Provide the [X, Y] coordinate of the cell's center where the given text is located.  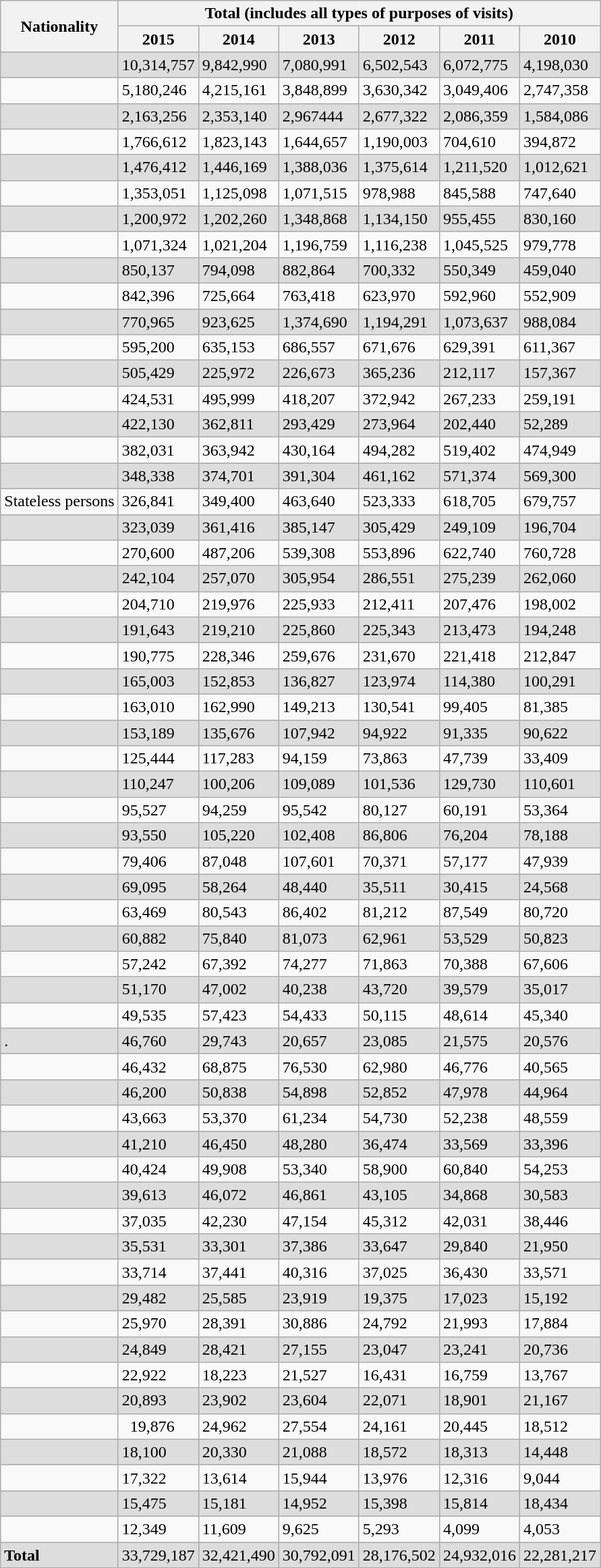
3,848,899 [318, 90]
2015 [158, 39]
45,312 [399, 1221]
194,248 [560, 630]
53,364 [560, 810]
418,207 [318, 399]
33,409 [560, 759]
15,181 [239, 1503]
923,625 [239, 322]
763,418 [318, 296]
95,542 [318, 810]
18,313 [479, 1452]
11,609 [239, 1529]
90,622 [560, 732]
54,253 [560, 1170]
100,291 [560, 681]
87,048 [239, 861]
4,198,030 [560, 65]
29,840 [479, 1247]
571,374 [479, 476]
57,177 [479, 861]
2010 [560, 39]
43,720 [399, 990]
87,549 [479, 913]
18,100 [158, 1452]
28,176,502 [399, 1555]
275,239 [479, 578]
262,060 [560, 578]
20,893 [158, 1401]
2,747,358 [560, 90]
3,630,342 [399, 90]
20,576 [560, 1041]
60,882 [158, 938]
30,583 [560, 1195]
830,160 [560, 219]
78,188 [560, 836]
35,511 [399, 887]
592,960 [479, 296]
348,338 [158, 476]
988,084 [560, 322]
94,922 [399, 732]
305,429 [399, 527]
24,962 [239, 1426]
22,071 [399, 1401]
374,701 [239, 476]
362,811 [239, 425]
91,335 [479, 732]
62,980 [399, 1066]
1,766,612 [158, 142]
46,200 [158, 1092]
58,264 [239, 887]
30,415 [479, 887]
22,281,217 [560, 1555]
19,876 [158, 1426]
114,380 [479, 681]
1,211,520 [479, 167]
61,234 [318, 1118]
33,647 [399, 1247]
505,429 [158, 373]
23,241 [479, 1349]
33,571 [560, 1272]
15,475 [158, 1503]
225,933 [318, 604]
94,159 [318, 759]
1,134,150 [399, 219]
622,740 [479, 553]
53,340 [318, 1170]
1,196,759 [318, 244]
53,529 [479, 938]
44,964 [560, 1092]
9,044 [560, 1478]
25,970 [158, 1324]
33,729,187 [158, 1555]
623,970 [399, 296]
1,190,003 [399, 142]
361,416 [239, 527]
53,370 [239, 1118]
21,527 [318, 1375]
42,230 [239, 1221]
38,446 [560, 1221]
43,663 [158, 1118]
Total (includes all types of purposes of visits) [359, 13]
75,840 [239, 938]
228,346 [239, 655]
57,423 [239, 1015]
93,550 [158, 836]
686,557 [318, 348]
1,348,868 [318, 219]
539,308 [318, 553]
162,990 [239, 707]
129,730 [479, 784]
611,367 [560, 348]
107,942 [318, 732]
198,002 [560, 604]
494,282 [399, 450]
2013 [318, 39]
202,440 [479, 425]
23,604 [318, 1401]
86,806 [399, 836]
29,743 [239, 1041]
979,778 [560, 244]
20,330 [239, 1452]
67,606 [560, 964]
15,192 [560, 1298]
39,579 [479, 990]
2,967444 [318, 116]
430,164 [318, 450]
219,976 [239, 604]
49,535 [158, 1015]
219,210 [239, 630]
33,396 [560, 1144]
81,073 [318, 938]
19,375 [399, 1298]
14,952 [318, 1503]
. [59, 1041]
760,728 [560, 553]
9,625 [318, 1529]
36,430 [479, 1272]
152,853 [239, 681]
27,554 [318, 1426]
94,259 [239, 810]
10,314,757 [158, 65]
2012 [399, 39]
2014 [239, 39]
37,035 [158, 1221]
71,863 [399, 964]
519,402 [479, 450]
68,875 [239, 1066]
57,242 [158, 964]
125,444 [158, 759]
18,901 [479, 1401]
882,864 [318, 270]
101,536 [399, 784]
1,388,036 [318, 167]
107,601 [318, 861]
34,868 [479, 1195]
212,117 [479, 373]
74,277 [318, 964]
43,105 [399, 1195]
2,677,322 [399, 116]
225,972 [239, 373]
461,162 [399, 476]
50,838 [239, 1092]
955,455 [479, 219]
110,247 [158, 784]
1,125,098 [239, 193]
51,170 [158, 990]
54,898 [318, 1092]
47,739 [479, 759]
18,512 [560, 1426]
14,448 [560, 1452]
23,047 [399, 1349]
81,385 [560, 707]
422,130 [158, 425]
293,429 [318, 425]
52,238 [479, 1118]
157,367 [560, 373]
50,823 [560, 938]
13,614 [239, 1478]
47,154 [318, 1221]
46,072 [239, 1195]
270,600 [158, 553]
394,872 [560, 142]
629,391 [479, 348]
33,301 [239, 1247]
1,202,260 [239, 219]
136,827 [318, 681]
28,421 [239, 1349]
130,541 [399, 707]
845,588 [479, 193]
1,374,690 [318, 322]
76,204 [479, 836]
80,543 [239, 913]
495,999 [239, 399]
52,852 [399, 1092]
54,730 [399, 1118]
135,676 [239, 732]
213,473 [479, 630]
1,644,657 [318, 142]
42,031 [479, 1221]
259,191 [560, 399]
700,332 [399, 270]
212,411 [399, 604]
48,280 [318, 1144]
41,210 [158, 1144]
6,072,775 [479, 65]
1,200,972 [158, 219]
671,676 [399, 348]
29,482 [158, 1298]
1,116,238 [399, 244]
770,965 [158, 322]
1,476,412 [158, 167]
40,238 [318, 990]
2,163,256 [158, 116]
45,340 [560, 1015]
17,322 [158, 1478]
63,469 [158, 913]
70,388 [479, 964]
22,922 [158, 1375]
196,704 [560, 527]
15,398 [399, 1503]
487,206 [239, 553]
165,003 [158, 681]
9,842,990 [239, 65]
33,714 [158, 1272]
52,289 [560, 425]
21,993 [479, 1324]
363,942 [239, 450]
242,104 [158, 578]
47,978 [479, 1092]
37,386 [318, 1247]
69,095 [158, 887]
40,565 [560, 1066]
70,371 [399, 861]
16,759 [479, 1375]
18,223 [239, 1375]
54,433 [318, 1015]
12,349 [158, 1529]
47,939 [560, 861]
20,445 [479, 1426]
1,045,525 [479, 244]
80,127 [399, 810]
76,530 [318, 1066]
20,736 [560, 1349]
48,614 [479, 1015]
679,757 [560, 502]
110,601 [560, 784]
153,189 [158, 732]
25,585 [239, 1298]
326,841 [158, 502]
18,434 [560, 1503]
225,860 [318, 630]
46,432 [158, 1066]
365,236 [399, 373]
523,333 [399, 502]
3,049,406 [479, 90]
33,569 [479, 1144]
1,584,086 [560, 116]
550,349 [479, 270]
35,017 [560, 990]
2,086,359 [479, 116]
46,760 [158, 1041]
23,902 [239, 1401]
21,088 [318, 1452]
67,392 [239, 964]
16,431 [399, 1375]
37,025 [399, 1272]
212,847 [560, 655]
15,814 [479, 1503]
1,823,143 [239, 142]
48,559 [560, 1118]
257,070 [239, 578]
226,673 [318, 373]
424,531 [158, 399]
86,402 [318, 913]
191,643 [158, 630]
99,405 [479, 707]
15,944 [318, 1478]
60,191 [479, 810]
5,293 [399, 1529]
7,080,991 [318, 65]
24,849 [158, 1349]
635,153 [239, 348]
286,551 [399, 578]
12,316 [479, 1478]
4,215,161 [239, 90]
842,396 [158, 296]
40,316 [318, 1272]
Stateless persons [59, 502]
1,194,291 [399, 322]
39,613 [158, 1195]
40,424 [158, 1170]
23,919 [318, 1298]
1,071,324 [158, 244]
850,137 [158, 270]
221,418 [479, 655]
102,408 [318, 836]
794,098 [239, 270]
225,343 [399, 630]
4,099 [479, 1529]
463,640 [318, 502]
58,900 [399, 1170]
231,670 [399, 655]
149,213 [318, 707]
73,863 [399, 759]
21,167 [560, 1401]
207,476 [479, 604]
349,400 [239, 502]
6,502,543 [399, 65]
24,161 [399, 1426]
5,180,246 [158, 90]
273,964 [399, 425]
13,767 [560, 1375]
24,932,016 [479, 1555]
18,572 [399, 1452]
704,610 [479, 142]
30,886 [318, 1324]
2011 [479, 39]
978,988 [399, 193]
725,664 [239, 296]
1,071,515 [318, 193]
1,353,051 [158, 193]
80,720 [560, 913]
20,657 [318, 1041]
81,212 [399, 913]
105,220 [239, 836]
109,089 [318, 784]
459,040 [560, 270]
49,908 [239, 1170]
21,575 [479, 1041]
163,010 [158, 707]
385,147 [318, 527]
190,775 [158, 655]
259,676 [318, 655]
46,861 [318, 1195]
30,792,091 [318, 1555]
23,085 [399, 1041]
17,884 [560, 1324]
747,640 [560, 193]
474,949 [560, 450]
372,942 [399, 399]
618,705 [479, 502]
100,206 [239, 784]
123,974 [399, 681]
37,441 [239, 1272]
Nationality [59, 26]
569,300 [560, 476]
32,421,490 [239, 1555]
267,233 [479, 399]
552,909 [560, 296]
48,440 [318, 887]
1,021,204 [239, 244]
21,950 [560, 1247]
323,039 [158, 527]
117,283 [239, 759]
79,406 [158, 861]
1,073,637 [479, 322]
24,568 [560, 887]
46,776 [479, 1066]
95,527 [158, 810]
62,961 [399, 938]
305,954 [318, 578]
1,375,614 [399, 167]
35,531 [158, 1247]
47,002 [239, 990]
50,115 [399, 1015]
46,450 [239, 1144]
382,031 [158, 450]
4,053 [560, 1529]
36,474 [399, 1144]
17,023 [479, 1298]
391,304 [318, 476]
1,446,169 [239, 167]
Total [59, 1555]
553,896 [399, 553]
27,155 [318, 1349]
28,391 [239, 1324]
595,200 [158, 348]
1,012,621 [560, 167]
2,353,140 [239, 116]
204,710 [158, 604]
249,109 [479, 527]
13,976 [399, 1478]
60,840 [479, 1170]
24,792 [399, 1324]
